Determine the [X, Y] coordinate at the center of the cell enclosing the given text.  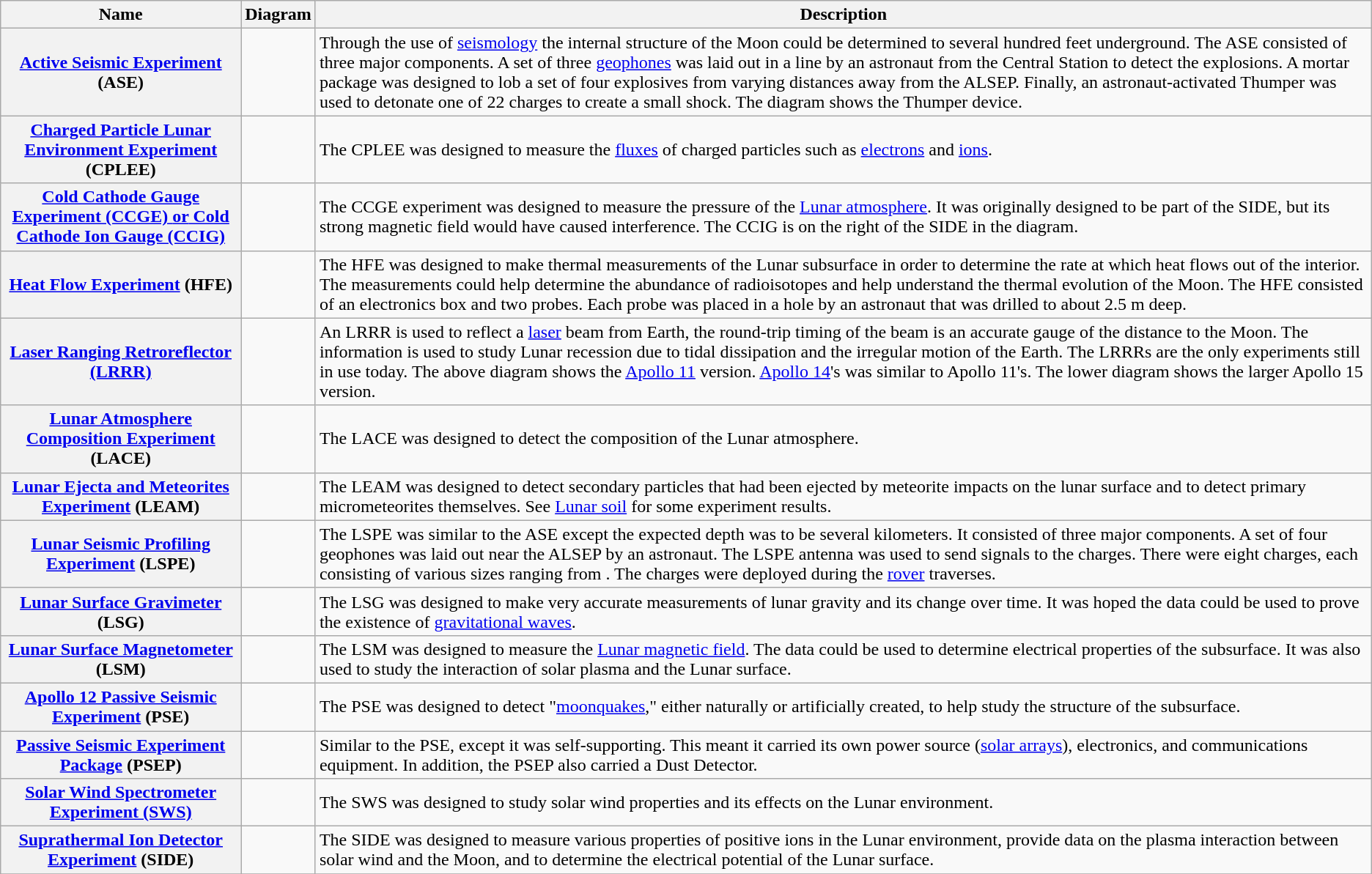
Laser Ranging Retroreflector (LRRR) [121, 362]
The SWS was designed to study solar wind properties and its effects on the Lunar environment. [843, 803]
The LACE was designed to detect the composition of the Lunar atmosphere. [843, 439]
Diagram [279, 15]
Lunar Ejecta and Meteorites Experiment (LEAM) [121, 497]
Name [121, 15]
Lunar Surface Magnetometer (LSM) [121, 659]
Active Seismic Experiment (ASE) [121, 72]
Lunar Atmosphere Composition Experiment (LACE) [121, 439]
Solar Wind Spectrometer Experiment (SWS) [121, 803]
Apollo 12 Passive Seismic Experiment (PSE) [121, 706]
Lunar Surface Gravimeter (LSG) [121, 611]
Suprathermal Ion Detector Experiment (SIDE) [121, 850]
Cold Cathode Gauge Experiment (CCGE) or Cold Cathode Ion Gauge (CCIG) [121, 217]
The PSE was designed to detect "moonquakes," either naturally or artificially created, to help study the structure of the subsurface. [843, 706]
Charged Particle Lunar Environment Experiment (CPLEE) [121, 149]
Description [843, 15]
The CPLEE was designed to measure the fluxes of charged particles such as electrons and ions. [843, 149]
Lunar Seismic Profiling Experiment (LSPE) [121, 554]
Heat Flow Experiment (HFE) [121, 284]
Passive Seismic Experiment Package (PSEP) [121, 755]
